Find where the given text appears and provide that cell's center as [x, y] coordinate. 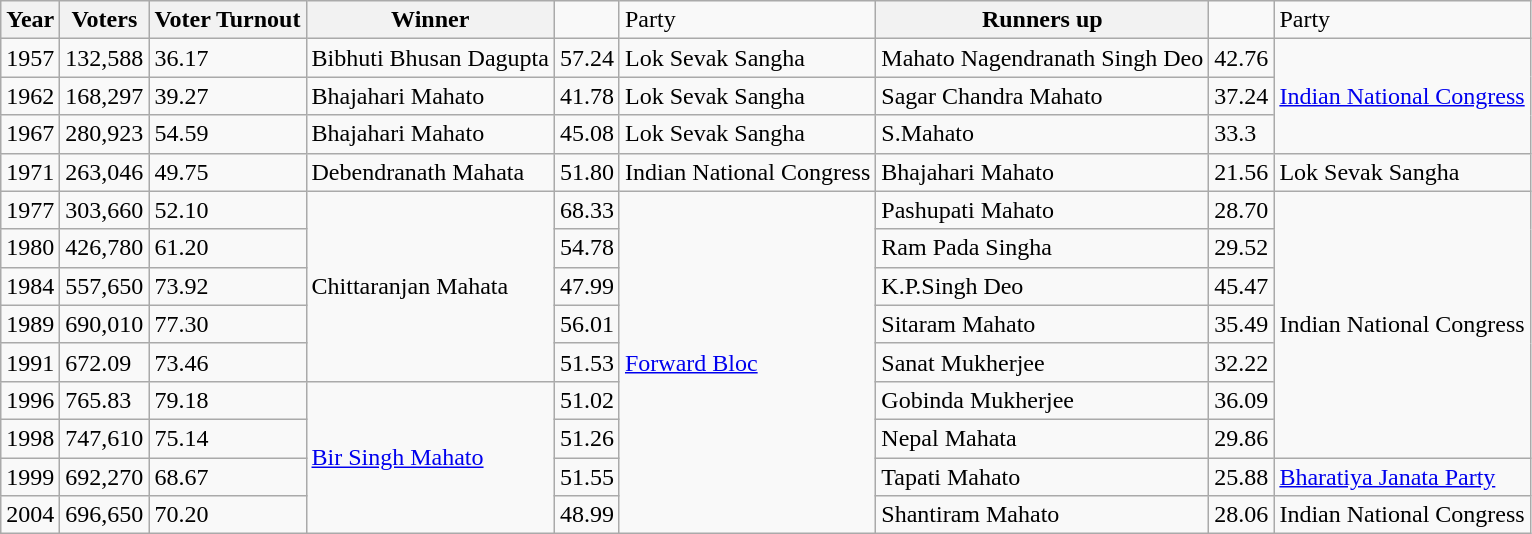
51.80 [586, 172]
263,046 [104, 172]
39.27 [228, 96]
1957 [30, 58]
32.22 [1242, 362]
45.08 [586, 134]
765.83 [104, 400]
1998 [30, 438]
Winner [430, 20]
Sitaram Mahato [1042, 324]
Mahato Nagendranath Singh Deo [1042, 58]
Chittaranjan Mahata [430, 286]
426,780 [104, 248]
1989 [30, 324]
68.33 [586, 210]
75.14 [228, 438]
557,650 [104, 286]
S.Mahato [1042, 134]
K.P.Singh Deo [1042, 286]
747,610 [104, 438]
Year [30, 20]
52.10 [228, 210]
29.52 [1242, 248]
Bibhuti Bhusan Dagupta [430, 58]
36.09 [1242, 400]
73.92 [228, 286]
Tapati Mahato [1042, 477]
41.78 [586, 96]
303,660 [104, 210]
21.56 [1242, 172]
37.24 [1242, 96]
Sagar Chandra Mahato [1042, 96]
692,270 [104, 477]
28.70 [1242, 210]
Runners up [1042, 20]
132,588 [104, 58]
Sanat Mukherjee [1042, 362]
Shantiram Mahato [1042, 515]
Pashupati Mahato [1042, 210]
Voter Turnout [228, 20]
49.75 [228, 172]
Gobinda Mukherjee [1042, 400]
Bharatiya Janata Party [1402, 477]
168,297 [104, 96]
33.3 [1242, 134]
54.59 [228, 134]
56.01 [586, 324]
Nepal Mahata [1042, 438]
48.99 [586, 515]
51.55 [586, 477]
Ram Pada Singha [1042, 248]
1977 [30, 210]
Debendranath Mahata [430, 172]
79.18 [228, 400]
51.02 [586, 400]
1996 [30, 400]
28.06 [1242, 515]
1999 [30, 477]
1991 [30, 362]
1967 [30, 134]
51.53 [586, 362]
47.99 [586, 286]
280,923 [104, 134]
35.49 [1242, 324]
1971 [30, 172]
54.78 [586, 248]
696,650 [104, 515]
45.47 [1242, 286]
73.46 [228, 362]
672.09 [104, 362]
57.24 [586, 58]
77.30 [228, 324]
36.17 [228, 58]
Bir Singh Mahato [430, 457]
690,010 [104, 324]
1962 [30, 96]
Voters [104, 20]
2004 [30, 515]
29.86 [1242, 438]
51.26 [586, 438]
42.76 [1242, 58]
1980 [30, 248]
25.88 [1242, 477]
1984 [30, 286]
70.20 [228, 515]
68.67 [228, 477]
61.20 [228, 248]
Forward Bloc [747, 362]
